Detect which cell encompasses the target text, then output its [X, Y] center coordinate. 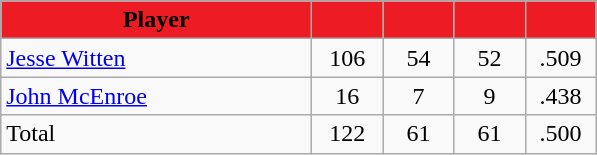
.509 [560, 58]
Player [156, 20]
.500 [560, 134]
Jesse Witten [156, 58]
Total [156, 134]
16 [348, 96]
9 [490, 96]
106 [348, 58]
122 [348, 134]
.438 [560, 96]
52 [490, 58]
John McEnroe [156, 96]
54 [418, 58]
7 [418, 96]
